Find where the given text appears and provide that cell's center as [X, Y] coordinate. 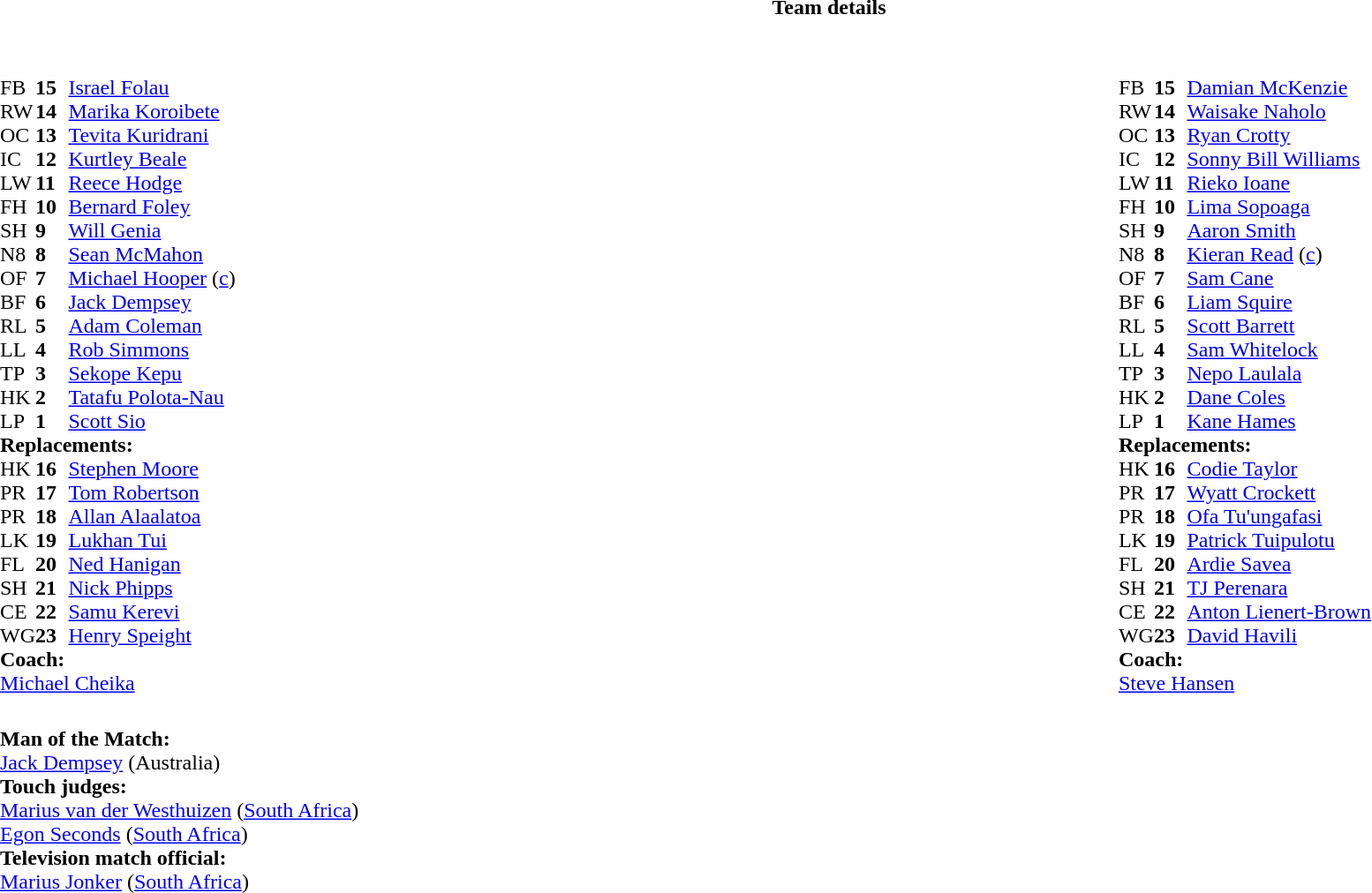
Dane Coles [1278, 397]
Patrick Tuipulotu [1278, 540]
David Havili [1278, 635]
Sam Whitelock [1278, 349]
Waisake Naholo [1278, 111]
Liam Squire [1278, 302]
Nepo Laulala [1278, 374]
Ardie Savea [1278, 565]
Ned Hanigan [152, 565]
Scott Barrett [1278, 326]
Damian McKenzie [1278, 88]
Rieko Ioane [1278, 184]
Reece Hodge [152, 184]
Tevita Kuridrani [152, 136]
Lukhan Tui [152, 540]
Tatafu Polota-Nau [152, 397]
Tom Robertson [152, 492]
Aaron Smith [1278, 231]
Israel Folau [152, 88]
Ryan Crotty [1278, 136]
Bernard Foley [152, 206]
Kieran Read (c) [1278, 254]
Kurtley Beale [152, 159]
Ofa Tu'ungafasi [1278, 517]
TJ Perenara [1278, 588]
Anton Lienert-Brown [1278, 612]
Marika Koroibete [152, 111]
Lima Sopoaga [1278, 206]
Samu Kerevi [152, 612]
Wyatt Crockett [1278, 492]
Sean McMahon [152, 254]
Steve Hansen [1245, 683]
Adam Coleman [152, 326]
Rob Simmons [152, 349]
Michael Cheika [118, 683]
Michael Hooper (c) [152, 279]
Codie Taylor [1278, 469]
Jack Dempsey [152, 302]
Henry Speight [152, 635]
Will Genia [152, 231]
Kane Hames [1278, 422]
Stephen Moore [152, 469]
Allan Alaalatoa [152, 517]
Nick Phipps [152, 588]
Scott Sio [152, 422]
Sonny Bill Williams [1278, 159]
Sekope Kepu [152, 374]
Sam Cane [1278, 279]
